Extract the [x, y] coordinate from the center of the cell holding the provided text.  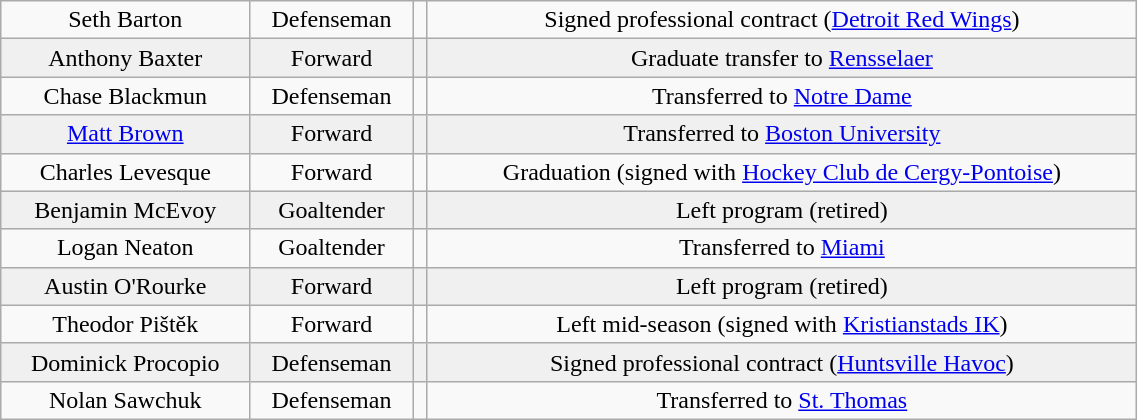
Transferred to Miami [782, 248]
Transferred to Boston University [782, 134]
Dominick Procopio [126, 362]
Logan Neaton [126, 248]
Anthony Baxter [126, 58]
Left mid-season (signed with Kristianstads IK) [782, 324]
Transferred to St. Thomas [782, 400]
Benjamin McEvoy [126, 210]
Chase Blackmun [126, 96]
Graduation (signed with Hockey Club de Cergy-Pontoise) [782, 172]
Seth Barton [126, 20]
Matt Brown [126, 134]
Graduate transfer to Rensselaer [782, 58]
Austin O'Rourke [126, 286]
Charles Levesque [126, 172]
Nolan Sawchuk [126, 400]
Theodor Pištěk [126, 324]
Transferred to Notre Dame [782, 96]
Signed professional contract (Detroit Red Wings) [782, 20]
Signed professional contract (Huntsville Havoc) [782, 362]
